Pinpoint the cell where the given text exists, returning its (X, Y) midpoint coordinate. 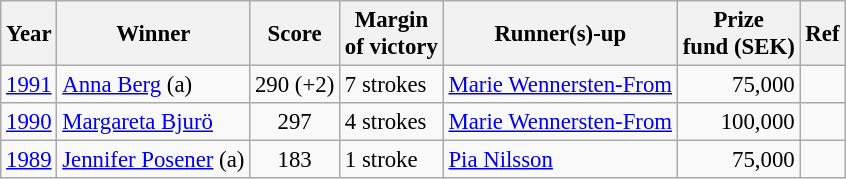
Year (29, 34)
183 (295, 160)
290 (+2) (295, 85)
7 strokes (392, 85)
Anna Berg (a) (154, 85)
Runner(s)-up (560, 34)
1989 (29, 160)
1990 (29, 122)
1 stroke (392, 160)
1991 (29, 85)
Ref (822, 34)
4 strokes (392, 122)
100,000 (738, 122)
297 (295, 122)
Jennifer Posener (a) (154, 160)
Margareta Bjurö (154, 122)
Score (295, 34)
Winner (154, 34)
Pia Nilsson (560, 160)
Prizefund (SEK) (738, 34)
Marginof victory (392, 34)
